Determine the [X, Y] coordinate at the center of the cell enclosing the given text.  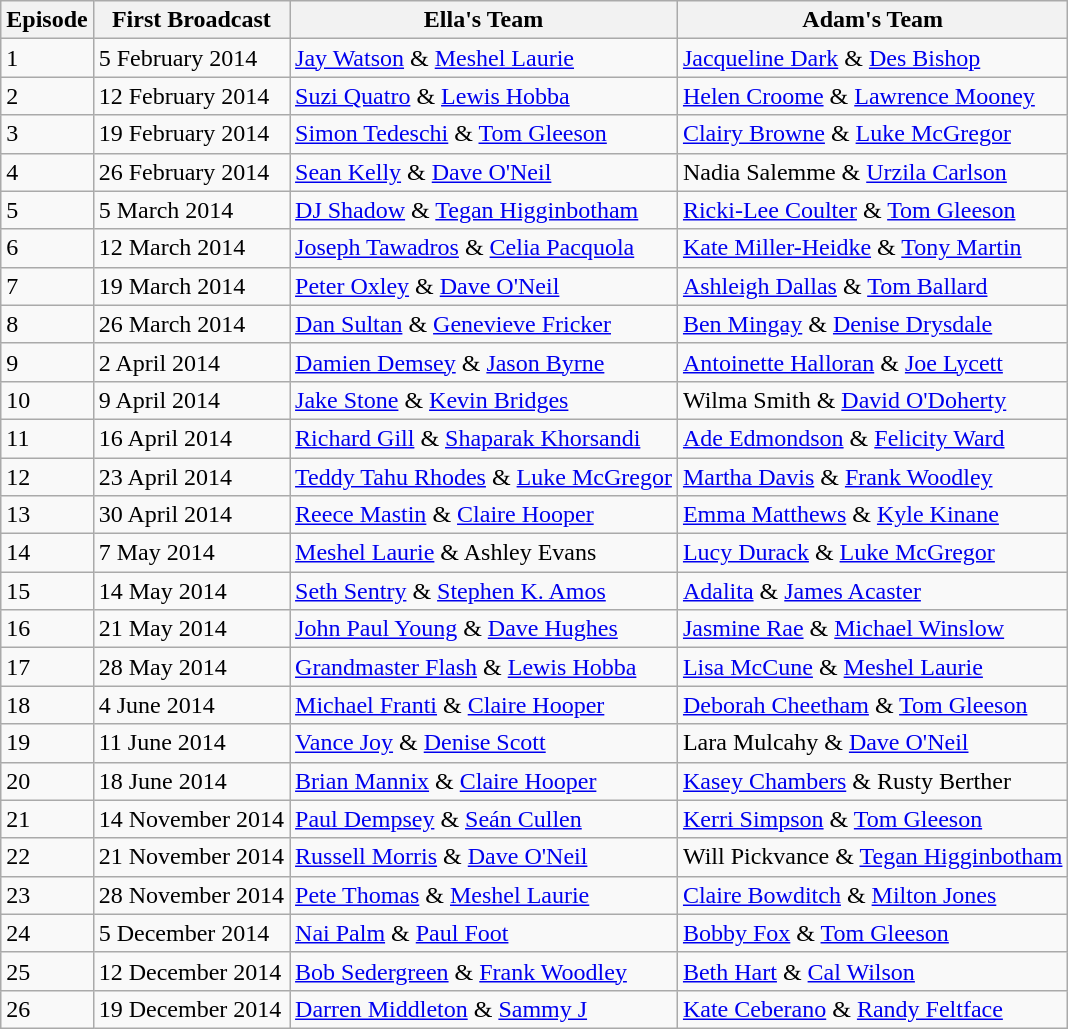
19 February 2014 [191, 134]
First Broadcast [191, 20]
28 November 2014 [191, 895]
Nadia Salemme & Urzila Carlson [872, 172]
Antoinette Halloran & Joe Lycett [872, 362]
Nai Palm & Paul Foot [484, 933]
7 May 2014 [191, 553]
Michael Franti & Claire Hooper [484, 705]
5 December 2014 [191, 933]
14 May 2014 [191, 591]
Bobby Fox & Tom Gleeson [872, 933]
Ben Mingay & Denise Drysdale [872, 324]
Ella's Team [484, 20]
Reece Mastin & Claire Hooper [484, 515]
Richard Gill & Shaparak Khorsandi [484, 438]
Suzi Quatro & Lewis Hobba [484, 96]
Meshel Laurie & Ashley Evans [484, 553]
13 [47, 515]
Joseph Tawadros & Celia Pacquola [484, 248]
Jake Stone & Kevin Bridges [484, 400]
4 [47, 172]
11 June 2014 [191, 743]
Ricki-Lee Coulter & Tom Gleeson [872, 210]
Sean Kelly & Dave O'Neil [484, 172]
21 November 2014 [191, 857]
19 March 2014 [191, 286]
Brian Mannix & Claire Hooper [484, 781]
Pete Thomas & Meshel Laurie [484, 895]
3 [47, 134]
5 February 2014 [191, 58]
20 [47, 781]
Wilma Smith & David O'Doherty [872, 400]
Martha Davis & Frank Woodley [872, 477]
21 [47, 819]
5 March 2014 [191, 210]
12 February 2014 [191, 96]
Adalita & James Acaster [872, 591]
12 December 2014 [191, 971]
26 [47, 1009]
Claire Bowditch & Milton Jones [872, 895]
Grandmaster Flash & Lewis Hobba [484, 667]
Russell Morris & Dave O'Neil [484, 857]
4 June 2014 [191, 705]
22 [47, 857]
24 [47, 933]
Adam's Team [872, 20]
Darren Middleton & Sammy J [484, 1009]
16 [47, 629]
19 December 2014 [191, 1009]
30 April 2014 [191, 515]
Paul Dempsey & Seán Cullen [484, 819]
15 [47, 591]
Kate Ceberano & Randy Feltface [872, 1009]
14 November 2014 [191, 819]
Seth Sentry & Stephen K. Amos [484, 591]
6 [47, 248]
26 March 2014 [191, 324]
18 [47, 705]
8 [47, 324]
28 May 2014 [191, 667]
16 April 2014 [191, 438]
26 February 2014 [191, 172]
Simon Tedeschi & Tom Gleeson [484, 134]
19 [47, 743]
11 [47, 438]
Kerri Simpson & Tom Gleeson [872, 819]
7 [47, 286]
Emma Matthews & Kyle Kinane [872, 515]
Dan Sultan & Genevieve Fricker [484, 324]
Deborah Cheetham & Tom Gleeson [872, 705]
Teddy Tahu Rhodes & Luke McGregor [484, 477]
Jay Watson & Meshel Laurie [484, 58]
Kate Miller-Heidke & Tony Martin [872, 248]
12 [47, 477]
18 June 2014 [191, 781]
Vance Joy & Denise Scott [484, 743]
Ashleigh Dallas & Tom Ballard [872, 286]
Ade Edmondson & Felicity Ward [872, 438]
Lucy Durack & Luke McGregor [872, 553]
DJ Shadow & Tegan Higginbotham [484, 210]
John Paul Young & Dave Hughes [484, 629]
Lara Mulcahy & Dave O'Neil [872, 743]
Episode [47, 20]
Beth Hart & Cal Wilson [872, 971]
12 March 2014 [191, 248]
23 April 2014 [191, 477]
Helen Croome & Lawrence Mooney [872, 96]
Bob Sedergreen & Frank Woodley [484, 971]
Jasmine Rae & Michael Winslow [872, 629]
Clairy Browne & Luke McGregor [872, 134]
10 [47, 400]
17 [47, 667]
Kasey Chambers & Rusty Berther [872, 781]
1 [47, 58]
2 April 2014 [191, 362]
Jacqueline Dark & Des Bishop [872, 58]
Damien Demsey & Jason Byrne [484, 362]
9 [47, 362]
23 [47, 895]
9 April 2014 [191, 400]
Peter Oxley & Dave O'Neil [484, 286]
25 [47, 971]
Lisa McCune & Meshel Laurie [872, 667]
2 [47, 96]
14 [47, 553]
Will Pickvance & Tegan Higginbotham [872, 857]
21 May 2014 [191, 629]
5 [47, 210]
